Detect which cell encompasses the target text, then output its (x, y) center coordinate. 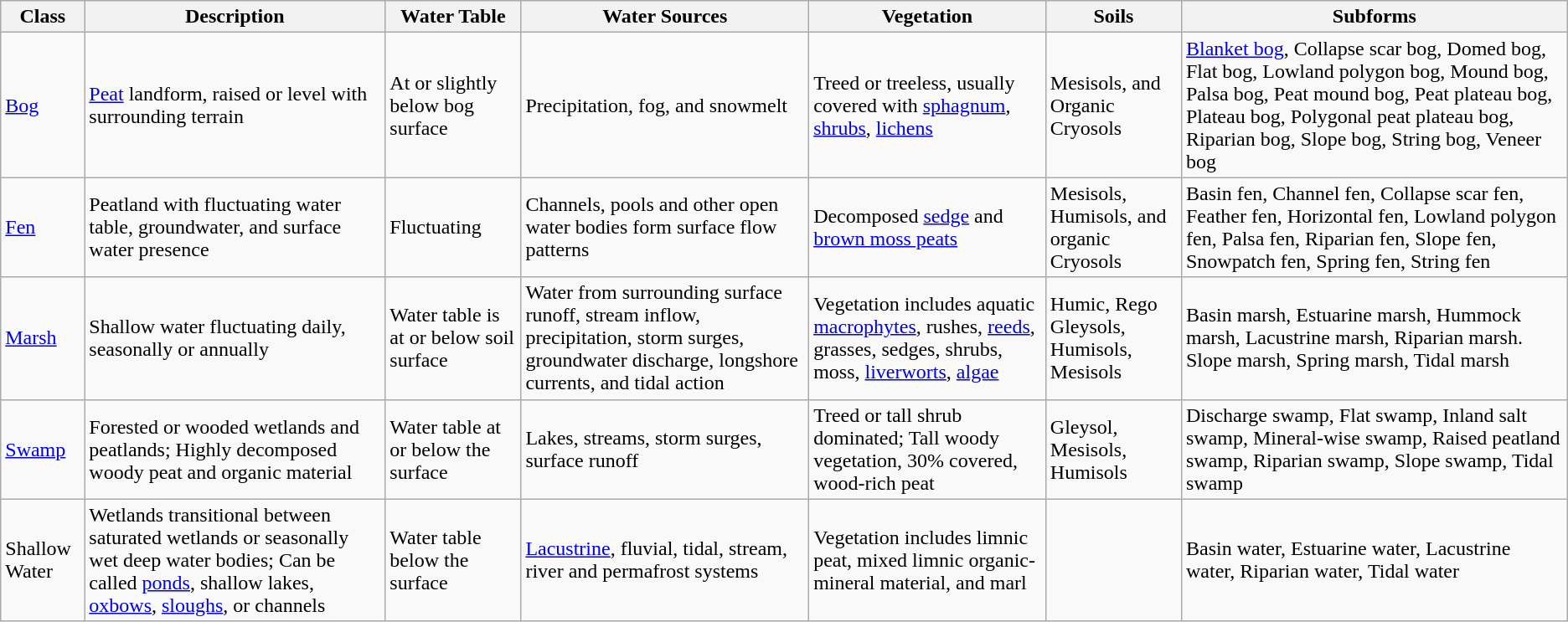
Shallow Water (43, 560)
Water Table (453, 17)
Water Sources (665, 17)
Vegetation includes aquatic macrophytes, rushes, reeds, grasses, sedges, shrubs, moss, liverworts, algae (928, 338)
At or slightly below bog surface (453, 105)
Water table at or below the surface (453, 449)
Marsh (43, 338)
Soils (1113, 17)
Class (43, 17)
Discharge swamp, Flat swamp, Inland salt swamp, Mineral-wise swamp, Raised peatland swamp, Riparian swamp, Slope swamp, Tidal swamp (1374, 449)
Peat landform, raised or level with surrounding terrain (235, 105)
Lacustrine, fluvial, tidal, stream, river and permafrost systems (665, 560)
Precipitation, fog, and snowmelt (665, 105)
Fluctuating (453, 228)
Water table is at or below soil surface (453, 338)
Water table below the surface (453, 560)
Basin water, Estuarine water, Lacustrine water, Riparian water, Tidal water (1374, 560)
Description (235, 17)
Swamp (43, 449)
Basin marsh, Estuarine marsh, Hummock marsh, Lacustrine marsh, Riparian marsh. Slope marsh, Spring marsh, Tidal marsh (1374, 338)
Peatland with fluctuating water table, groundwater, and surface water presence (235, 228)
Channels, pools and other open water bodies form surface flow patterns (665, 228)
Bog (43, 105)
Humic, Rego Gleysols, Humisols, Mesisols (1113, 338)
Decomposed sedge and brown moss peats (928, 228)
Gleysol, Mesisols, Humisols (1113, 449)
Treed or tall shrub dominated; Tall woody vegetation, 30% covered, wood-rich peat (928, 449)
Mesisols, and Organic Cryosols (1113, 105)
Lakes, streams, storm surges, surface runoff (665, 449)
Water from surrounding surface runoff, stream inflow, precipitation, storm surges, groundwater discharge, longshore currents, and tidal action (665, 338)
Vegetation (928, 17)
Forested or wooded wetlands and peatlands; Highly decomposed woody peat and organic material (235, 449)
Subforms (1374, 17)
Mesisols, Humisols, and organic Cryosols (1113, 228)
Vegetation includes limnic peat, mixed limnic organic-mineral material, and marl (928, 560)
Shallow water fluctuating daily, seasonally or annually (235, 338)
Fen (43, 228)
Treed or treeless, usually covered with sphagnum, shrubs, lichens (928, 105)
